Capture the cell that displays the provided text and extract its [X, Y] central coordinate. 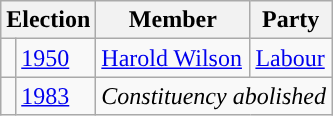
Harold Wilson [173, 58]
Election [48, 20]
Party [291, 20]
Constituency abolished [214, 96]
1950 [56, 58]
1983 [56, 96]
Labour [291, 58]
Member [173, 20]
